Locate the cell with the specified text and output its (x, y) center coordinate. 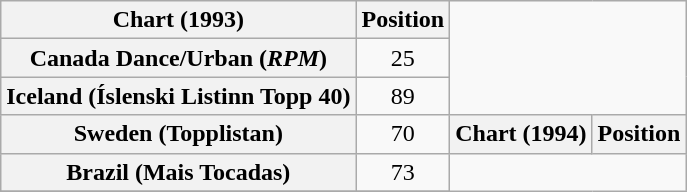
73 (403, 172)
70 (403, 134)
25 (403, 58)
Chart (1993) (178, 20)
Sweden (Topplistan) (178, 134)
Chart (1994) (521, 134)
Canada Dance/Urban (RPM) (178, 58)
89 (403, 96)
Brazil (Mais Tocadas) (178, 172)
Iceland (Íslenski Listinn Topp 40) (178, 96)
